From the cell containing the given text, extract its center point as (X, Y) coordinate. 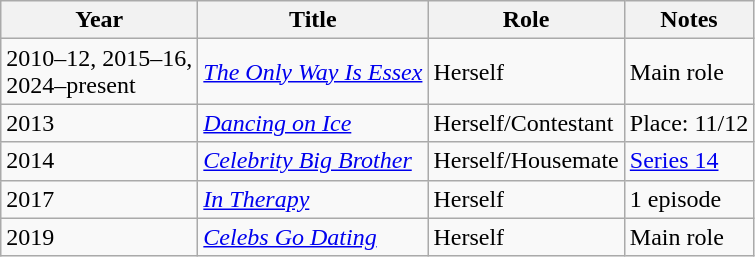
2014 (100, 161)
Place: 11/12 (688, 123)
Role (526, 20)
Series 14 (688, 161)
Year (100, 20)
Dancing on Ice (313, 123)
Herself/Contestant (526, 123)
2019 (100, 237)
Celebrity Big Brother (313, 161)
2017 (100, 199)
Herself/Housemate (526, 161)
Celebs Go Dating (313, 237)
1 episode (688, 199)
2010–12, 2015–16,2024–present (100, 72)
In Therapy (313, 199)
2013 (100, 123)
Title (313, 20)
Notes (688, 20)
The Only Way Is Essex (313, 72)
